Extract the (x, y) coordinate from the center of the cell holding the provided text.  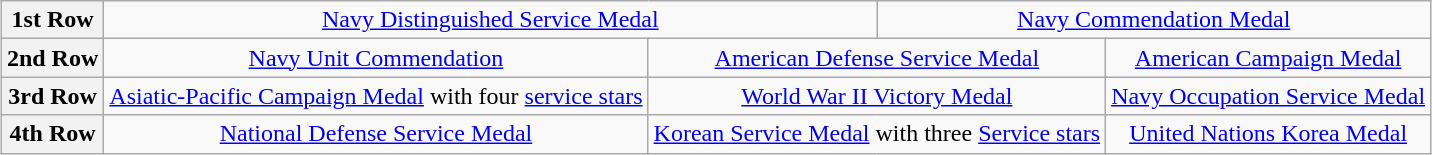
World War II Victory Medal (877, 96)
Navy Occupation Service Medal (1268, 96)
Navy Commendation Medal (1154, 20)
1st Row (52, 20)
4th Row (52, 134)
3rd Row (52, 96)
Asiatic-Pacific Campaign Medal with four service stars (376, 96)
National Defense Service Medal (376, 134)
Korean Service Medal with three Service stars (877, 134)
American Campaign Medal (1268, 58)
Navy Unit Commendation (376, 58)
American Defense Service Medal (877, 58)
2nd Row (52, 58)
Navy Distinguished Service Medal (490, 20)
United Nations Korea Medal (1268, 134)
